Return the [X, Y] coordinate for the center point of the cell that contains the specified text.  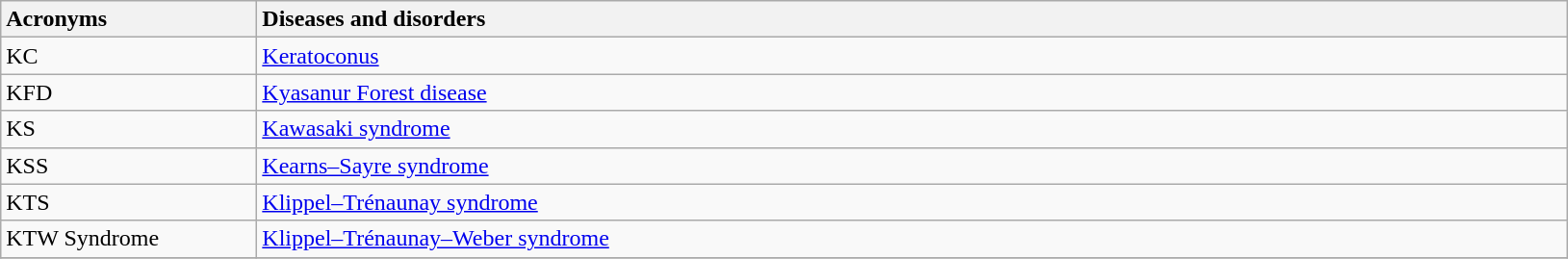
KS [129, 129]
KC [129, 56]
Diseases and disorders [913, 19]
KTW Syndrome [129, 239]
Kawasaki syndrome [913, 129]
KFD [129, 92]
KSS [129, 166]
Keratoconus [913, 56]
Klippel–Trénaunay–Weber syndrome [913, 239]
KTS [129, 202]
Klippel–Trénaunay syndrome [913, 202]
Kearns–Sayre syndrome [913, 166]
Kyasanur Forest disease [913, 92]
Acronyms [129, 19]
